Identify which cell holds the provided text, then report its (x, y) central coordinate. 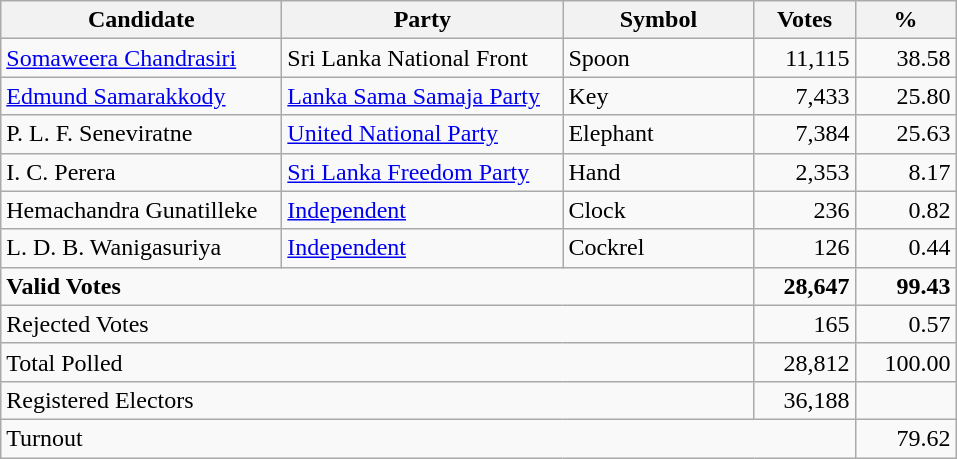
I. C. Perera (142, 172)
0.82 (906, 210)
38.58 (906, 58)
Sri Lanka Freedom Party (422, 172)
Cockrel (658, 248)
79.62 (906, 438)
Total Polled (378, 362)
25.80 (906, 96)
2,353 (804, 172)
126 (804, 248)
99.43 (906, 286)
165 (804, 324)
Party (422, 20)
Candidate (142, 20)
8.17 (906, 172)
Rejected Votes (378, 324)
36,188 (804, 400)
7,384 (804, 134)
7,433 (804, 96)
28,647 (804, 286)
Spoon (658, 58)
Hand (658, 172)
236 (804, 210)
Votes (804, 20)
Registered Electors (378, 400)
11,115 (804, 58)
Turnout (428, 438)
United National Party (422, 134)
Symbol (658, 20)
Clock (658, 210)
28,812 (804, 362)
Sri Lanka National Front (422, 58)
25.63 (906, 134)
Edmund Samarakkody (142, 96)
Elephant (658, 134)
Hemachandra Gunatilleke (142, 210)
% (906, 20)
L. D. B. Wanigasuriya (142, 248)
Lanka Sama Samaja Party (422, 96)
Somaweera Chandrasiri (142, 58)
Valid Votes (378, 286)
0.57 (906, 324)
Key (658, 96)
100.00 (906, 362)
P. L. F. Seneviratne (142, 134)
0.44 (906, 248)
